Find where the given text appears and provide that cell's center as [x, y] coordinate. 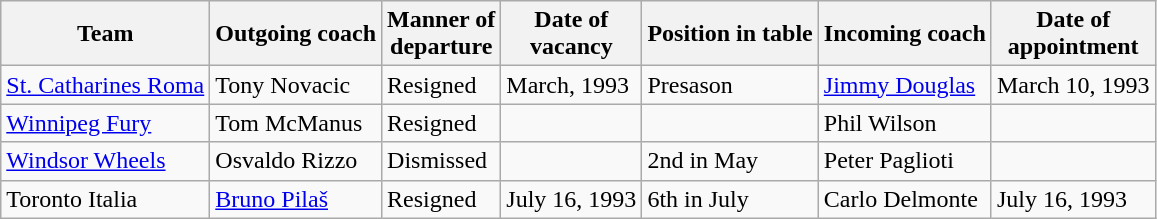
St. Catharines Roma [106, 85]
Date of vacancy [572, 34]
Carlo Delmonte [904, 199]
Toronto Italia [106, 199]
Tom McManus [296, 123]
6th in July [730, 199]
Dismissed [442, 161]
Outgoing coach [296, 34]
Manner of departure [442, 34]
Tony Novacic [296, 85]
Incoming coach [904, 34]
March 10, 1993 [1073, 85]
Date of appointment [1073, 34]
Position in table [730, 34]
Peter Paglioti [904, 161]
2nd in May [730, 161]
Bruno Pilaš [296, 199]
March, 1993 [572, 85]
Jimmy Douglas [904, 85]
Team [106, 34]
Presason [730, 85]
Windsor Wheels [106, 161]
Phil Wilson [904, 123]
Winnipeg Fury [106, 123]
Osvaldo Rizzo [296, 161]
